Detect which cell encompasses the target text, then output its [X, Y] center coordinate. 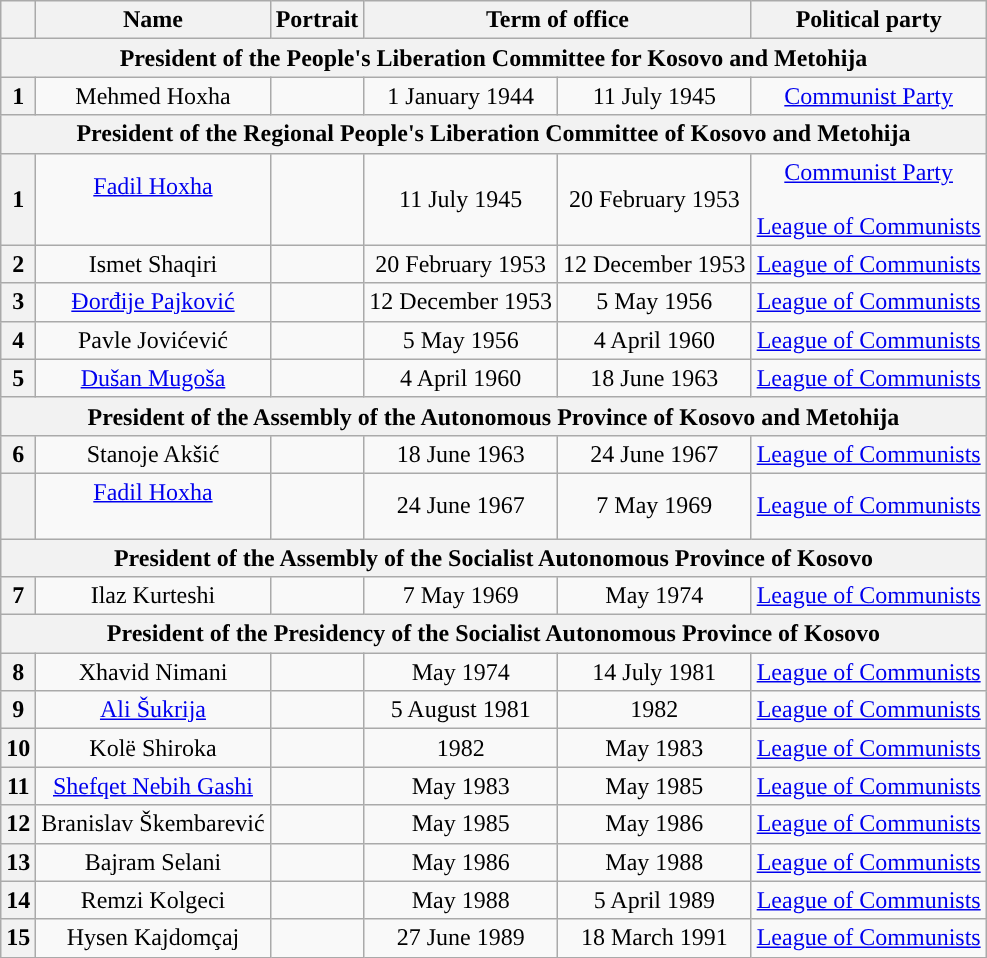
12 [18, 824]
14 [18, 900]
President of the People's Liberation Committee for Kosovo and Metohija [494, 58]
Mehmed Hoxha [153, 96]
Political party [868, 20]
14 July 1981 [654, 672]
Branislav Škembarević [153, 824]
Term of office [558, 20]
Kolë Shiroka [153, 748]
Bajram Selani [153, 862]
4 [18, 340]
Shefqet Nebih Gashi [153, 786]
Pavle Jovićević [153, 340]
1 January 1944 [461, 96]
18 March 1991 [654, 938]
Communist Party [868, 96]
6 [18, 454]
Ilaz Kurteshi [153, 596]
President of the Regional People's Liberation Committee of Kosovo and Metohija [494, 134]
President of the Presidency of the Socialist Autonomous Province of Kosovo [494, 634]
9 [18, 710]
8 [18, 672]
2 [18, 264]
President of the Assembly of the Autonomous Province of Kosovo and Metohija [494, 416]
Đorđije Pajković [153, 302]
3 [18, 302]
Stanoje Akšić [153, 454]
Name [153, 20]
Hysen Kajdomçaj [153, 938]
7 [18, 596]
Communist PartyLeague of Communists [868, 199]
5 April 1989 [654, 900]
13 [18, 862]
5 [18, 378]
President of the Assembly of the Socialist Autonomous Province of Kosovo [494, 557]
Ismet Shaqiri [153, 264]
27 June 1989 [461, 938]
Dušan Mugoša [153, 378]
Remzi Kolgeci [153, 900]
10 [18, 748]
11 [18, 786]
15 [18, 938]
Ali Šukrija [153, 710]
Xhavid Nimani [153, 672]
5 August 1981 [461, 710]
Portrait [317, 20]
